Return (x, y) of the center of cell containing provided text 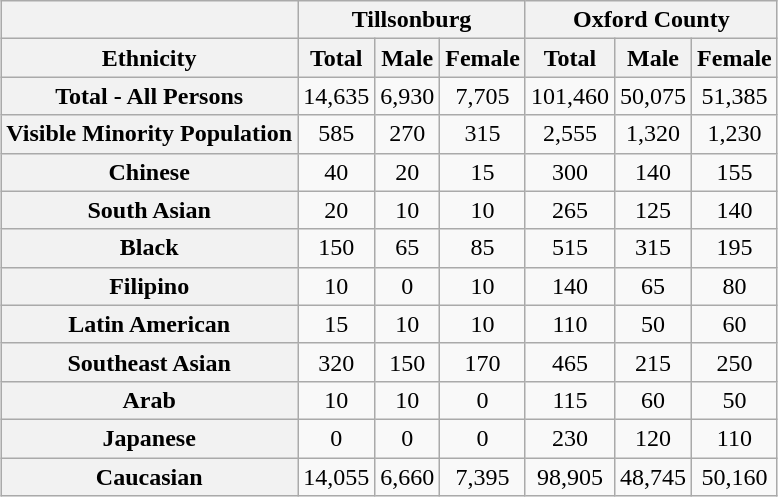
Filipino (150, 286)
98,905 (570, 477)
101,460 (570, 96)
270 (408, 134)
115 (570, 400)
50,075 (652, 96)
Tillsonburg (412, 20)
6,930 (408, 96)
125 (652, 210)
120 (652, 438)
7,705 (483, 96)
South Asian (150, 210)
465 (570, 362)
80 (735, 286)
Japanese (150, 438)
1,230 (735, 134)
Visible Minority Population (150, 134)
7,395 (483, 477)
Caucasian (150, 477)
250 (735, 362)
230 (570, 438)
50,160 (735, 477)
Latin American (150, 324)
85 (483, 248)
170 (483, 362)
265 (570, 210)
Black (150, 248)
Arab (150, 400)
155 (735, 172)
Southeast Asian (150, 362)
585 (336, 134)
Oxford County (651, 20)
Chinese (150, 172)
300 (570, 172)
215 (652, 362)
Total - All Persons (150, 96)
14,635 (336, 96)
1,320 (652, 134)
51,385 (735, 96)
Ethnicity (150, 58)
6,660 (408, 477)
40 (336, 172)
195 (735, 248)
14,055 (336, 477)
2,555 (570, 134)
320 (336, 362)
48,745 (652, 477)
515 (570, 248)
